For the text-containing cell, return its midpoint in (X, Y) coordinate format. 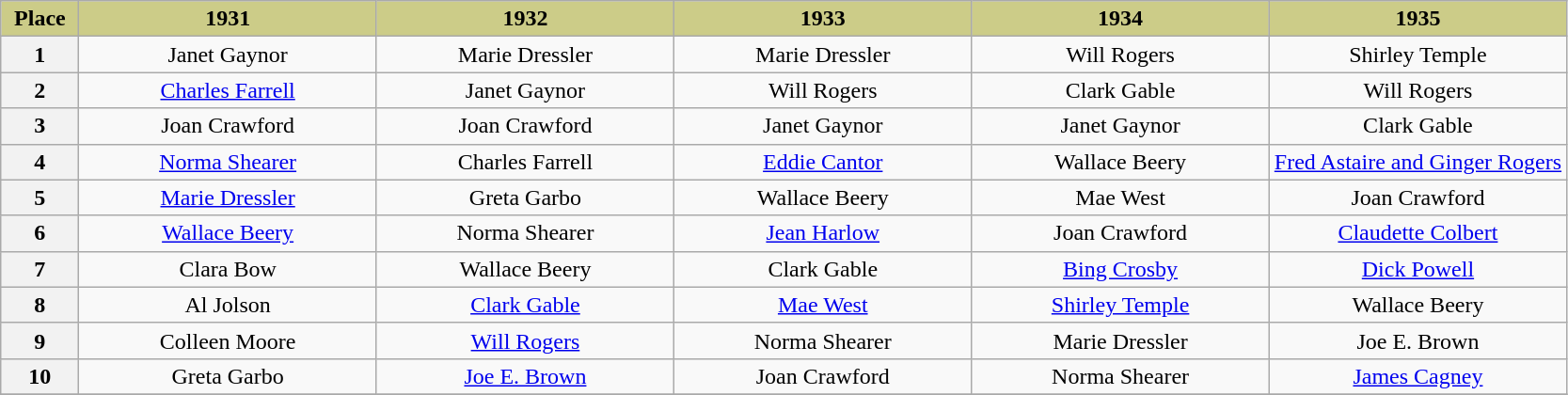
10 (40, 376)
4 (40, 162)
1932 (525, 19)
Place (40, 19)
7 (40, 269)
Colleen Moore (228, 340)
1935 (1418, 19)
8 (40, 305)
2 (40, 90)
9 (40, 340)
Clara Bow (228, 269)
6 (40, 233)
Dick Powell (1418, 269)
1933 (823, 19)
Jean Harlow (823, 233)
Al Jolson (228, 305)
1 (40, 55)
James Cagney (1418, 376)
3 (40, 126)
Bing Crosby (1120, 269)
1934 (1120, 19)
Fred Astaire and Ginger Rogers (1418, 162)
Eddie Cantor (823, 162)
1931 (228, 19)
Claudette Colbert (1418, 233)
5 (40, 197)
